Return [X, Y] of the center of cell containing provided text 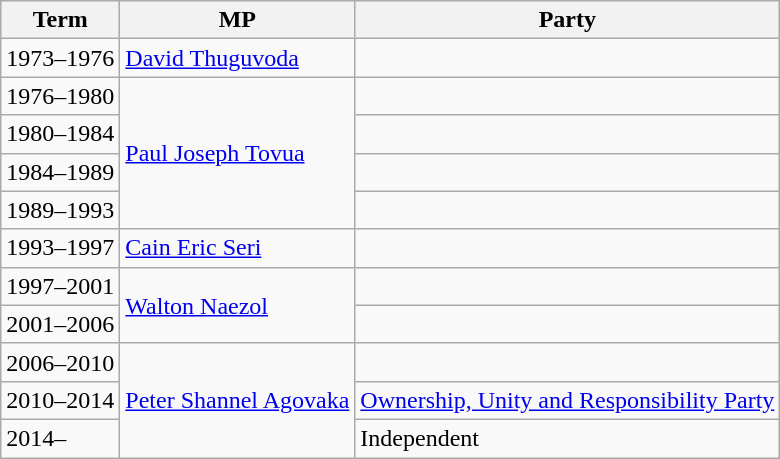
1997–2001 [60, 286]
2010–2014 [60, 400]
1973–1976 [60, 58]
Cain Eric Seri [238, 248]
MP [238, 20]
1993–1997 [60, 248]
Peter Shannel Agovaka [238, 400]
2001–2006 [60, 324]
Term [60, 20]
1976–1980 [60, 96]
Paul Joseph Tovua [238, 153]
Ownership, Unity and Responsibility Party [568, 400]
2006–2010 [60, 362]
Walton Naezol [238, 305]
1984–1989 [60, 172]
1989–1993 [60, 210]
Independent [568, 438]
Party [568, 20]
David Thuguvoda [238, 58]
1980–1984 [60, 134]
2014– [60, 438]
